Determine the [X, Y] coordinate at the center of the cell enclosing the given text.  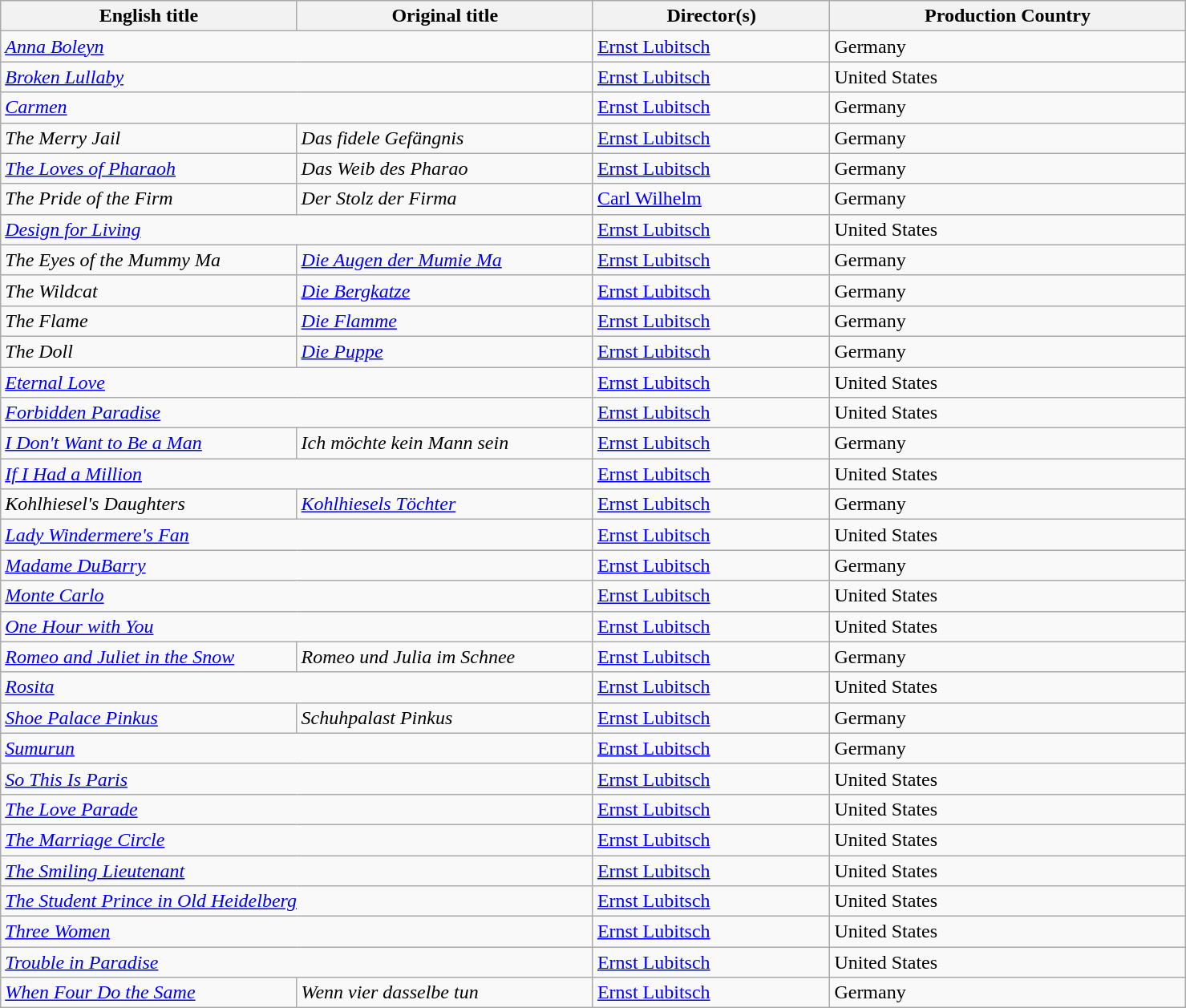
Der Stolz der Firma [444, 199]
I Don't Want to Be a Man [149, 443]
Ich möchte kein Mann sein [444, 443]
Forbidden Paradise [297, 413]
Das Weib des Pharao [444, 168]
The Love Parade [297, 809]
Monte Carlo [297, 596]
Broken Lullaby [297, 77]
Original title [444, 16]
Carl Wilhelm [710, 199]
The Loves of Pharaoh [149, 168]
Rosita [297, 687]
Shoe Palace Pinkus [149, 718]
Three Women [297, 932]
The Flame [149, 321]
The Merry Jail [149, 138]
English title [149, 16]
When Four Do the Same [149, 993]
Die Bergkatze [444, 290]
Das fidele Gefängnis [444, 138]
The Wildcat [149, 290]
Carmen [297, 107]
Kohlhiesels Töchter [444, 504]
Director(s) [710, 16]
Wenn vier dasselbe tun [444, 993]
One Hour with You [297, 626]
The Eyes of the Mummy Ma [149, 260]
Die Flamme [444, 321]
Design for Living [297, 229]
Die Augen der Mumie Ma [444, 260]
So This Is Paris [297, 779]
The Student Prince in Old Heidelberg [297, 901]
Lady Windermere's Fan [297, 535]
Sumurun [297, 748]
Schuhpalast Pinkus [444, 718]
Anna Boleyn [297, 47]
Die Puppe [444, 351]
Eternal Love [297, 383]
Madame DuBarry [297, 565]
Production Country [1007, 16]
Kohlhiesel's Daughters [149, 504]
The Marriage Circle [297, 840]
Romeo und Julia im Schnee [444, 657]
If I Had a Million [297, 474]
The Pride of the Firm [149, 199]
The Doll [149, 351]
The Smiling Lieutenant [297, 870]
Romeo and Juliet in the Snow [149, 657]
Trouble in Paradise [297, 962]
